Return [x, y] of the center of cell containing provided text 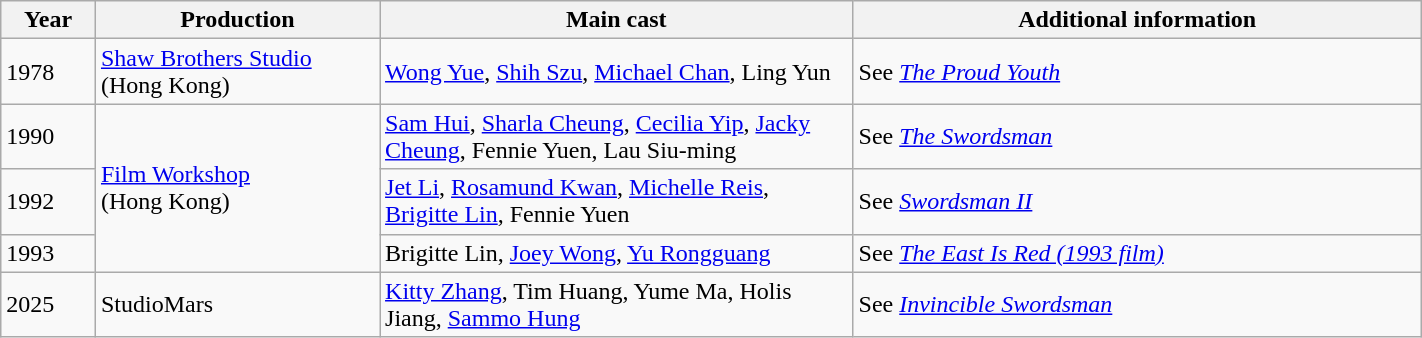
Sam Hui, Sharla Cheung, Cecilia Yip, Jacky Cheung, Fennie Yuen, Lau Siu-ming [617, 136]
See The Proud Youth [1137, 72]
See The Swordsman [1137, 136]
See The East Is Red (1993 film) [1137, 253]
Production [237, 20]
StudioMars [237, 304]
Shaw Brothers Studio (Hong Kong) [237, 72]
Main cast [617, 20]
1993 [48, 253]
2025 [48, 304]
Film Workshop(Hong Kong) [237, 188]
1978 [48, 72]
Brigitte Lin, Joey Wong, Yu Rongguang [617, 253]
Year [48, 20]
See Swordsman II [1137, 202]
See Invincible Swordsman [1137, 304]
1990 [48, 136]
Jet Li, Rosamund Kwan, Michelle Reis, Brigitte Lin, Fennie Yuen [617, 202]
1992 [48, 202]
Kitty Zhang, Tim Huang, Yume Ma, Holis Jiang, Sammo Hung [617, 304]
Additional information [1137, 20]
Wong Yue, Shih Szu, Michael Chan, Ling Yun [617, 72]
